Pinpoint the cell where the given text exists, returning its [x, y] midpoint coordinate. 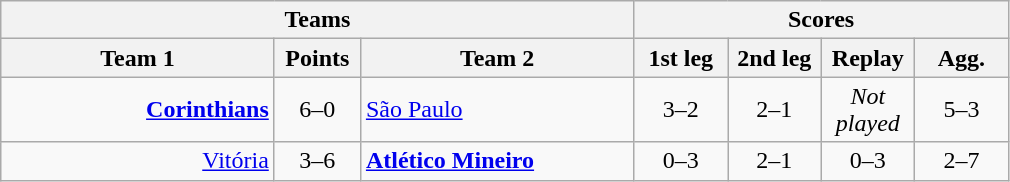
Agg. [962, 58]
Team 1 [138, 58]
2nd leg [775, 58]
Team 2 [497, 58]
Not played [868, 110]
Corinthians [138, 110]
3–2 [681, 110]
Points [317, 58]
3–6 [317, 161]
Scores [821, 20]
Vitória [138, 161]
5–3 [962, 110]
Atlético Mineiro [497, 161]
6–0 [317, 110]
2–7 [962, 161]
1st leg [681, 58]
Teams [318, 20]
São Paulo [497, 110]
Replay [868, 58]
